From the cell containing the given text, extract its center point as (x, y) coordinate. 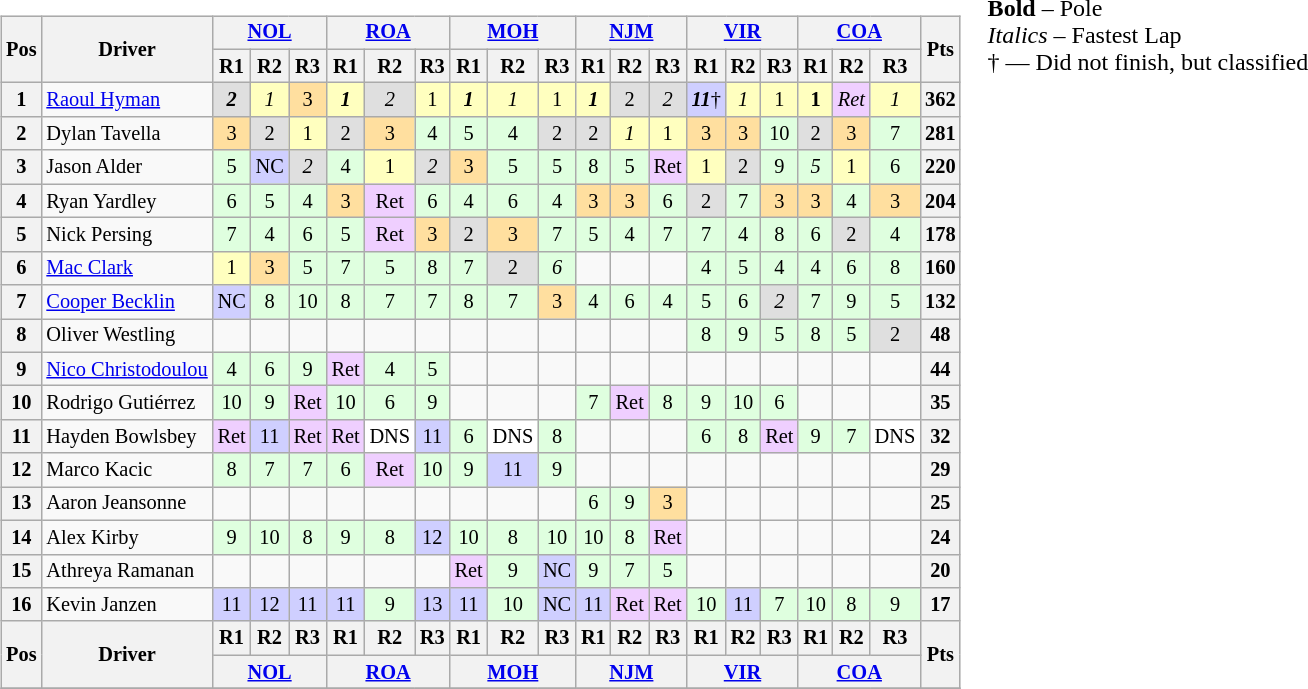
362 (940, 100)
24 (940, 537)
Nico Christodoulou (126, 369)
Raoul Hyman (126, 100)
44 (940, 369)
Dylan Tavella (126, 134)
Athreya Ramanan (126, 571)
17 (940, 605)
Ryan Yardley (126, 201)
220 (940, 167)
132 (940, 302)
Rodrigo Gutiérrez (126, 403)
204 (940, 201)
Mac Clark (126, 268)
35 (940, 403)
Alex Kirby (126, 537)
Cooper Becklin (126, 302)
160 (940, 268)
178 (940, 235)
Oliver Westling (126, 336)
Hayden Bowlsbey (126, 437)
32 (940, 437)
281 (940, 134)
29 (940, 470)
Kevin Janzen (126, 605)
25 (940, 504)
11† (706, 100)
14 (21, 537)
15 (21, 571)
16 (21, 605)
Nick Persing (126, 235)
Aaron Jeansonne (126, 504)
Jason Alder (126, 167)
48 (940, 336)
20 (940, 571)
Marco Kacic (126, 470)
